Return (x, y) of the center of cell containing provided text 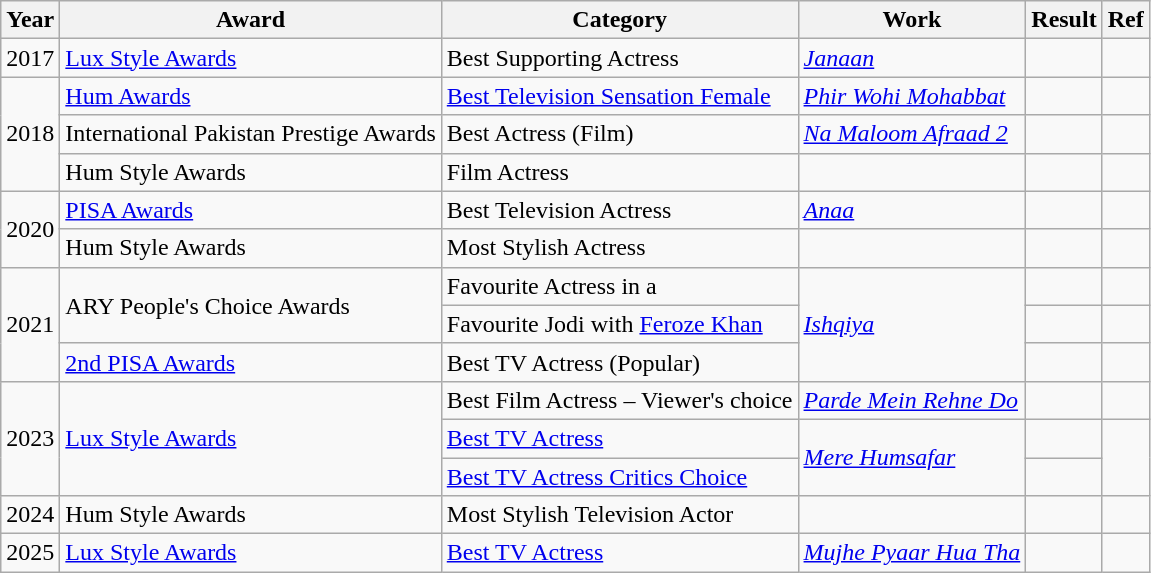
Ref (1126, 20)
Best Supporting Actress (620, 58)
Result (1064, 20)
Mujhe Pyaar Hua Tha (912, 553)
2020 (30, 229)
Parde Mein Rehne Do (912, 400)
Most Stylish Television Actor (620, 515)
2025 (30, 553)
International Pakistan Prestige Awards (250, 134)
Best TV Actress Critics Choice (620, 477)
2017 (30, 58)
2021 (30, 324)
Mere Humsafar (912, 457)
2nd PISA Awards (250, 362)
Year (30, 20)
2023 (30, 438)
Anaa (912, 210)
Best Film Actress – Viewer's choice (620, 400)
Favourite Actress in a (620, 286)
Hum Awards (250, 96)
Most Stylish Actress (620, 248)
Award (250, 20)
Best Actress (Film) (620, 134)
Film Actress (620, 172)
Na Maloom Afraad 2 (912, 134)
Best Television Actress (620, 210)
Janaan (912, 58)
PISA Awards (250, 210)
Best Television Sensation Female (620, 96)
Phir Wohi Mohabbat (912, 96)
Ishqiya (912, 324)
Work (912, 20)
ARY People's Choice Awards (250, 305)
2018 (30, 134)
2024 (30, 515)
Favourite Jodi with Feroze Khan (620, 324)
Category (620, 20)
Best TV Actress (Popular) (620, 362)
